Detect which cell encompasses the target text, then output its (x, y) center coordinate. 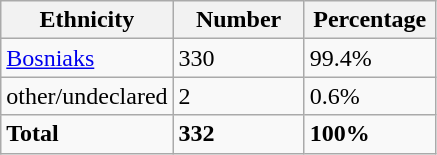
100% (370, 134)
Ethnicity (87, 20)
Bosniaks (87, 58)
330 (238, 58)
99.4% (370, 58)
332 (238, 134)
other/undeclared (87, 96)
2 (238, 96)
Number (238, 20)
0.6% (370, 96)
Total (87, 134)
Percentage (370, 20)
